Identify which cell holds the provided text, then report its [x, y] central coordinate. 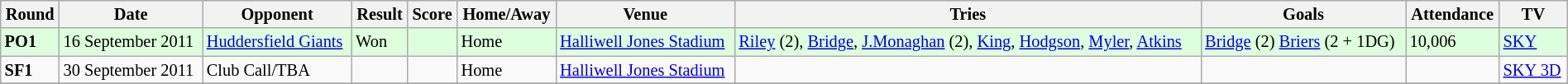
10,006 [1452, 42]
Tries [968, 14]
Venue [645, 14]
SF1 [30, 70]
Bridge (2) Briers (2 + 1DG) [1303, 42]
Home/Away [507, 14]
SKY 3D [1533, 70]
SKY [1533, 42]
Score [433, 14]
Huddersfield Giants [277, 42]
Round [30, 14]
TV [1533, 14]
Riley (2), Bridge, J.Monaghan (2), King, Hodgson, Myler, Atkins [968, 42]
Club Call/TBA [277, 70]
Result [379, 14]
30 September 2011 [131, 70]
Opponent [277, 14]
Date [131, 14]
Goals [1303, 14]
Attendance [1452, 14]
Won [379, 42]
16 September 2011 [131, 42]
PO1 [30, 42]
